Capture the cell that displays the provided text and extract its (X, Y) central coordinate. 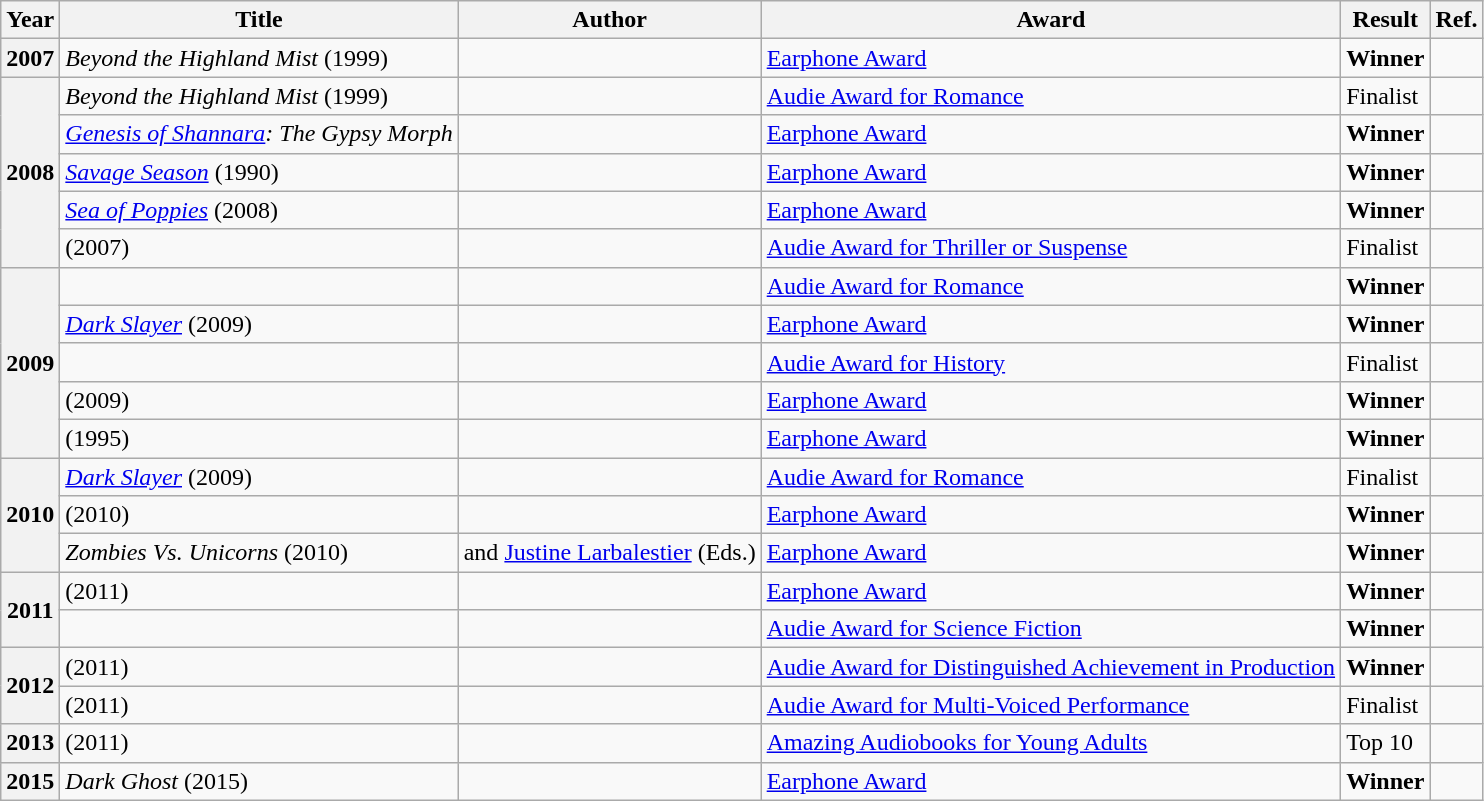
2010 (30, 515)
2008 (30, 172)
Author (610, 20)
(2009) (259, 400)
Year (30, 20)
(2007) (259, 248)
Audie Award for Multi-Voiced Performance (1050, 705)
Title (259, 20)
Savage Season (1990) (259, 172)
Audie Award for Distinguished Achievement in Production (1050, 667)
Audie Award for History (1050, 362)
Genesis of Shannara: The Gypsy Morph (259, 134)
(1995) (259, 438)
2013 (30, 743)
and Justine Larbalestier (Eds.) (610, 553)
Audie Award for Thriller or Suspense (1050, 248)
Result (1386, 20)
2011 (30, 610)
Zombies Vs. Unicorns (2010) (259, 553)
Audie Award for Science Fiction (1050, 629)
2012 (30, 686)
Amazing Audiobooks for Young Adults (1050, 743)
Top 10 (1386, 743)
Award (1050, 20)
Dark Ghost (2015) (259, 781)
2009 (30, 362)
(2010) (259, 515)
2015 (30, 781)
2007 (30, 58)
Ref. (1456, 20)
Sea of Poppies (2008) (259, 210)
